Return (x, y) of the center of cell containing provided text 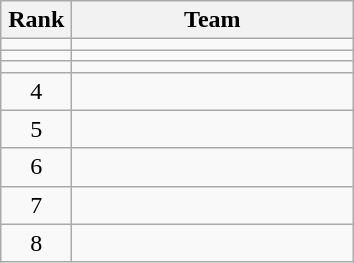
4 (36, 91)
8 (36, 243)
5 (36, 129)
Rank (36, 20)
Team (212, 20)
6 (36, 167)
7 (36, 205)
